For the text-containing cell, return its midpoint in (x, y) coordinate format. 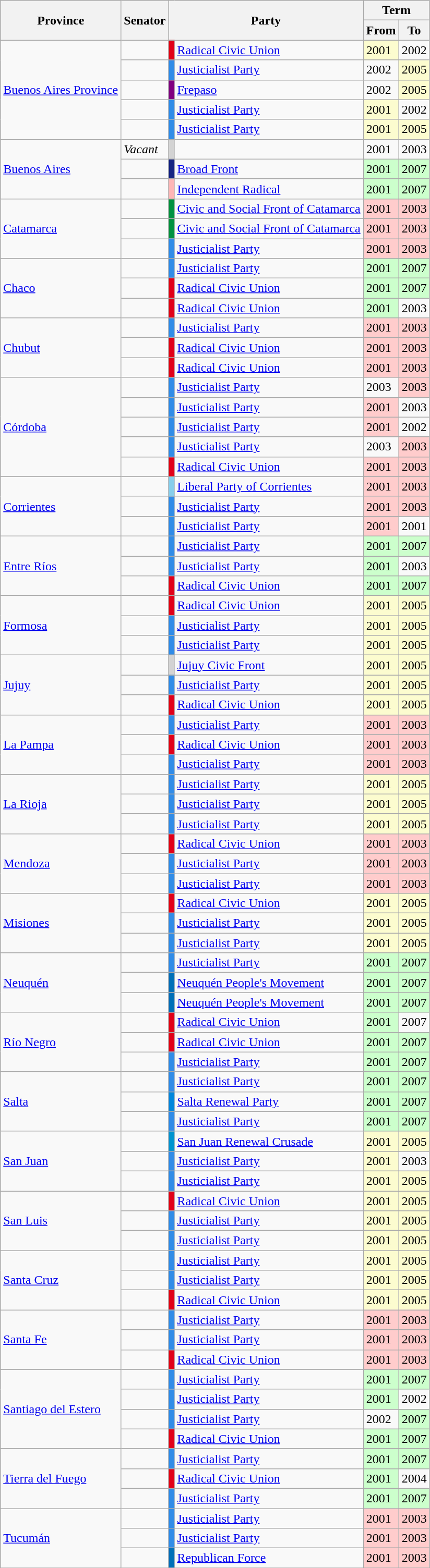
Jujuy (61, 685)
La Pampa (61, 744)
Province (61, 20)
To (414, 30)
Río Negro (61, 1042)
San Luis (61, 1220)
Buenos Aires (61, 169)
San Juan Renewal Crusade (269, 1141)
Senator (145, 20)
Broad Front (269, 169)
Chubut (61, 348)
Catamarca (61, 228)
Liberal Party of Corrientes (269, 486)
Chaco (61, 288)
Tierra del Fuego (61, 1478)
Santiago del Estero (61, 1409)
La Rioja (61, 804)
From (381, 30)
Neuquén (61, 983)
Santa Cruz (61, 1280)
San Juan (61, 1161)
2004 (414, 1478)
Entre Ríos (61, 566)
Independent Radical (269, 189)
Term (397, 10)
Buenos Aires Province (61, 90)
Córdoba (61, 427)
Mendoza (61, 863)
Jujuy Civic Front (269, 665)
Formosa (61, 626)
Tucumán (61, 1538)
Frepaso (269, 90)
Party (266, 20)
Vacant (145, 149)
Corrientes (61, 506)
Salta Renewal Party (269, 1101)
Republican Force (269, 1558)
Santa Fe (61, 1340)
Misiones (61, 923)
Salta (61, 1101)
